Pinpoint the cell where the given text exists, returning its (x, y) midpoint coordinate. 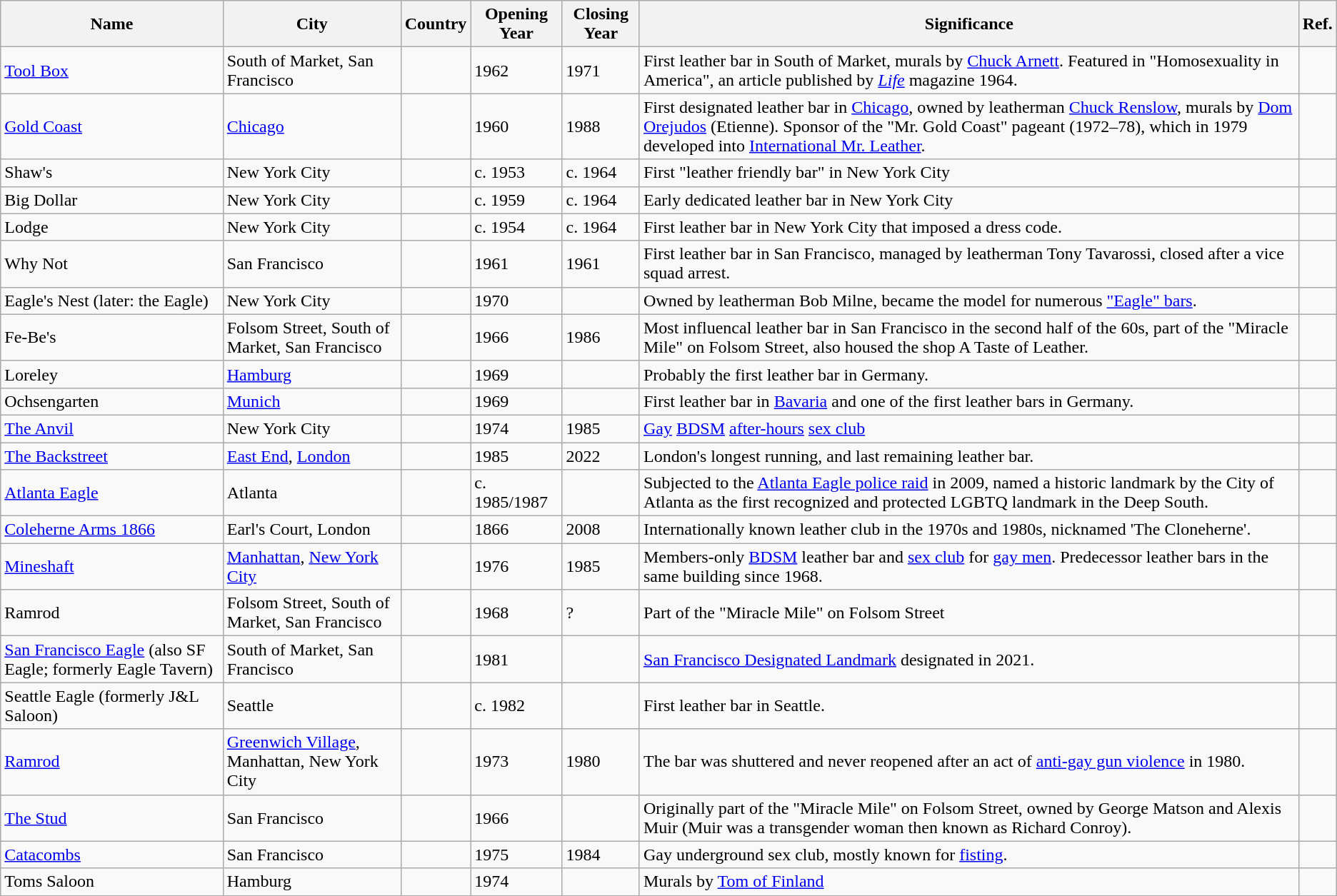
1962 (516, 70)
1981 (516, 660)
c. 1954 (516, 227)
Catacombs (111, 855)
Gold Coast (111, 126)
London's longest running, and last remaining leather bar. (968, 456)
The Anvil (111, 428)
Greenwich Village, Manhattan, New York City (311, 762)
1976 (516, 567)
Toms Saloon (111, 882)
Coleherne Arms 1866 (111, 530)
Tool Box (111, 70)
1960 (516, 126)
c. 1959 (516, 200)
Ochsengarten (111, 401)
Opening Year (516, 24)
East End, London (311, 456)
1973 (516, 762)
1988 (601, 126)
First leather bar in Seattle. (968, 705)
Why Not (111, 264)
Closing Year (601, 24)
Shaw's (111, 173)
Manhattan, New York City (311, 567)
Early dedicated leather bar in New York City (968, 200)
1986 (601, 337)
Name (111, 24)
Earl's Court, London (311, 530)
Gay BDSM after-hours sex club (968, 428)
City (311, 24)
? (601, 613)
Country (436, 24)
Owned by leatherman Bob Milne, became the model for numerous "Eagle" bars. (968, 301)
Atlanta (311, 493)
1968 (516, 613)
Fe-Be's (111, 337)
Murals by Tom of Finland (968, 882)
Loreley (111, 374)
1984 (601, 855)
First leather bar in New York City that imposed a dress code. (968, 227)
Lodge (111, 227)
c. 1953 (516, 173)
San Francisco Eagle (also SF Eagle; formerly Eagle Tavern) (111, 660)
Ref. (1317, 24)
First leather bar in Bavaria and one of the first leather bars in Germany. (968, 401)
2008 (601, 530)
Significance (968, 24)
The bar was shuttered and never reopened after an act of anti-gay gun violence in 1980. (968, 762)
First leather bar in South of Market, murals by Chuck Arnett. Featured in "Homosexuality in America", an article published by Life magazine 1964. (968, 70)
Members-only BDSM leather bar and sex club for gay men. Predecessor leather bars in the same building since 1968. (968, 567)
Big Dollar (111, 200)
c. 1982 (516, 705)
Internationally known leather club in the 1970s and 1980s, nicknamed 'The Cloneherne'. (968, 530)
Atlanta Eagle (111, 493)
Munich (311, 401)
First "leather friendly bar" in New York City (968, 173)
Mineshaft (111, 567)
Seattle (311, 705)
Part of the "Miracle Mile" on Folsom Street (968, 613)
1970 (516, 301)
Chicago (311, 126)
The Backstreet (111, 456)
1975 (516, 855)
Probably the first leather bar in Germany. (968, 374)
1866 (516, 530)
Gay underground sex club, mostly known for fisting. (968, 855)
Seattle Eagle (formerly J&L Saloon) (111, 705)
c. 1985/1987 (516, 493)
First leather bar in San Francisco, managed by leatherman Tony Tavarossi, closed after a vice squad arrest. (968, 264)
San Francisco Designated Landmark designated in 2021. (968, 660)
The Stud (111, 818)
1971 (601, 70)
Eagle's Nest (later: the Eagle) (111, 301)
2022 (601, 456)
1980 (601, 762)
